Output the (x, y) coordinate of the center of the cell containing the given text.  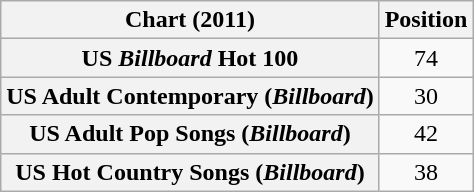
74 (426, 58)
US Adult Pop Songs (Billboard) (190, 134)
42 (426, 134)
Position (426, 20)
30 (426, 96)
US Adult Contemporary (Billboard) (190, 96)
US Hot Country Songs (Billboard) (190, 172)
38 (426, 172)
Chart (2011) (190, 20)
US Billboard Hot 100 (190, 58)
